Extract the (X, Y) coordinate from the center of the cell holding the provided text.  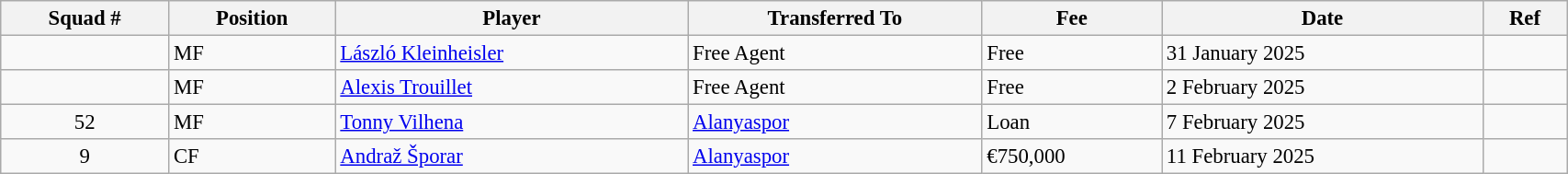
Transferred To (835, 18)
9 (85, 157)
31 January 2025 (1323, 53)
László Kleinheisler (512, 53)
7 February 2025 (1323, 122)
€750,000 (1072, 157)
Date (1323, 18)
11 February 2025 (1323, 157)
Loan (1072, 122)
2 February 2025 (1323, 87)
Andraž Šporar (512, 157)
Squad # (85, 18)
Fee (1072, 18)
Tonny Vilhena (512, 122)
Ref (1525, 18)
Player (512, 18)
52 (85, 122)
Position (252, 18)
CF (252, 157)
Alexis Trouillet (512, 87)
